Pinpoint the cell where the given text exists, returning its (x, y) midpoint coordinate. 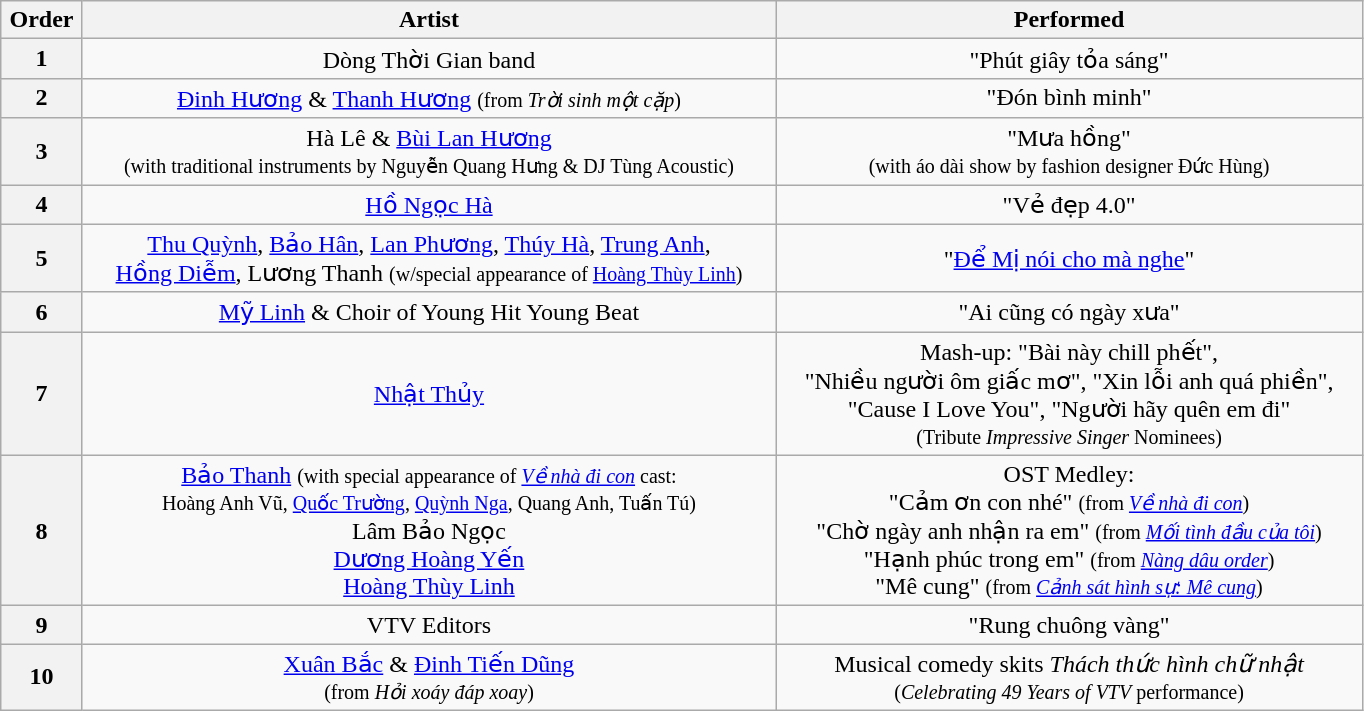
3 (42, 152)
Musical comedy skits Thách thức hình chữ nhật (Celebrating 49 Years of VTV performance) (1070, 678)
10 (42, 678)
"Rung chuông vàng" (1070, 625)
Performed (1070, 20)
8 (42, 530)
"Ai cũng có ngày xưa" (1070, 312)
"Phút giây tỏa sáng" (1070, 59)
9 (42, 625)
"Vẻ đẹp 4.0" (1070, 204)
Đinh Hương & Thanh Hương (from Trời sinh một cặp) (428, 98)
"Mưa hồng" (with áo dài show by fashion designer Đức Hùng) (1070, 152)
Nhật Thủy (428, 394)
Xuân Bắc & Đinh Tiến Dũng (from Hỏi xoáy đáp xoay) (428, 678)
7 (42, 394)
Dòng Thời Gian band (428, 59)
5 (42, 258)
"Đón bình minh" (1070, 98)
Order (42, 20)
4 (42, 204)
2 (42, 98)
Thu Quỳnh, Bảo Hân, Lan Phương, Thúy Hà, Trung Anh,Hồng Diễm, Lương Thanh (w/special appearance of Hoàng Thùy Linh) (428, 258)
Hà Lê & Bùi Lan Hương (with traditional instruments by Nguyễn Quang Hưng & DJ Tùng Acoustic) (428, 152)
VTV Editors (428, 625)
Hồ Ngọc Hà (428, 204)
"Để Mị nói cho mà nghe" (1070, 258)
1 (42, 59)
6 (42, 312)
Mỹ Linh & Choir of Young Hit Young Beat (428, 312)
Artist (428, 20)
